Identify which cell holds the provided text, then report its (x, y) central coordinate. 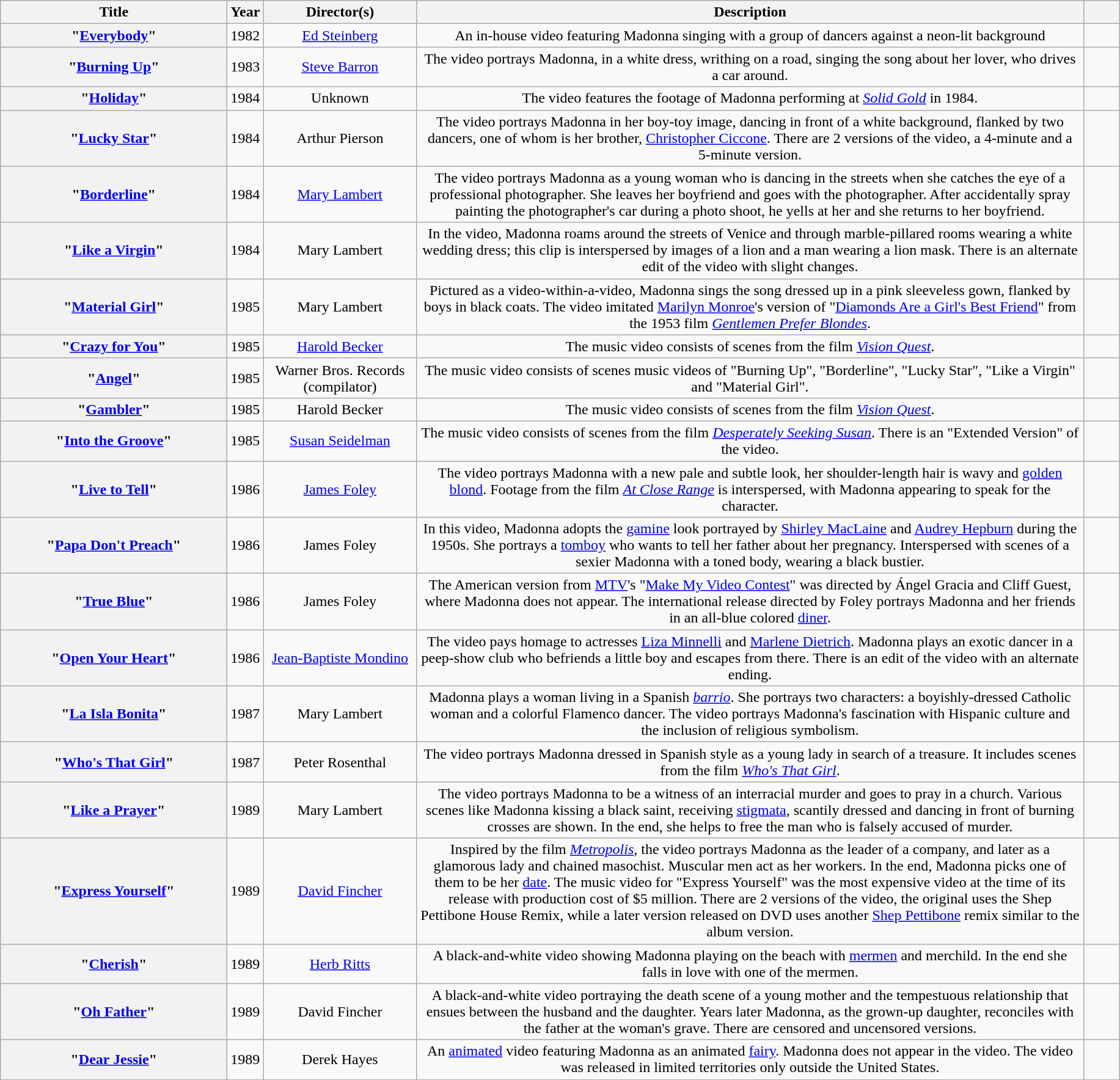
Jean-Baptiste Mondino (340, 658)
Herb Ritts (340, 964)
Description (750, 12)
Peter Rosenthal (340, 762)
Ed Steinberg (340, 35)
The music video consists of scenes from the film Desperately Seeking Susan. There is an "Extended Version" of the video. (750, 441)
Steve Barron (340, 67)
"Papa Don't Preach" (114, 545)
"Crazy for You" (114, 346)
An in-house video featuring Madonna singing with a group of dancers against a neon-lit background (750, 35)
The video portrays Madonna dressed in Spanish style as a young lady in search of a treasure. It includes scenes from the film Who's That Girl. (750, 762)
Title (114, 12)
"Open Your Heart" (114, 658)
"Gambler" (114, 409)
"Borderline" (114, 194)
"Live to Tell" (114, 489)
The music video consists of scenes music videos of "Burning Up", "Borderline", "Lucky Star", "Like a Virgin" and "Material Girl". (750, 378)
A black-and-white video showing Madonna playing on the beach with mermen and merchild. In the end she falls in love with one of the mermen. (750, 964)
"Cherish" (114, 964)
"Like a Prayer" (114, 810)
"Lucky Star" (114, 138)
"La Isla Bonita" (114, 714)
"True Blue" (114, 602)
Susan Seidelman (340, 441)
"Into the Groove" (114, 441)
"Everybody" (114, 35)
"Burning Up" (114, 67)
"Angel" (114, 378)
"Dear Jessie" (114, 1059)
1983 (246, 67)
The video portrays Madonna, in a white dress, writhing on a road, singing the song about her lover, who drives a car around. (750, 67)
"Like a Virgin" (114, 250)
Warner Bros. Records (compilator) (340, 378)
"Holiday" (114, 98)
"Who's That Girl" (114, 762)
"Express Yourself" (114, 891)
1982 (246, 35)
"Material Girl" (114, 307)
Year (246, 12)
The video features the footage of Madonna performing at Solid Gold in 1984. (750, 98)
"Oh Father" (114, 1012)
Director(s) (340, 12)
Arthur Pierson (340, 138)
Derek Hayes (340, 1059)
Unknown (340, 98)
